Provide the (x, y) coordinate of the cell's center where the given text is located.  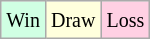
Loss (126, 20)
Draw (72, 20)
Win (24, 20)
